Provide the (x, y) coordinate of the cell's center where the given text is located.  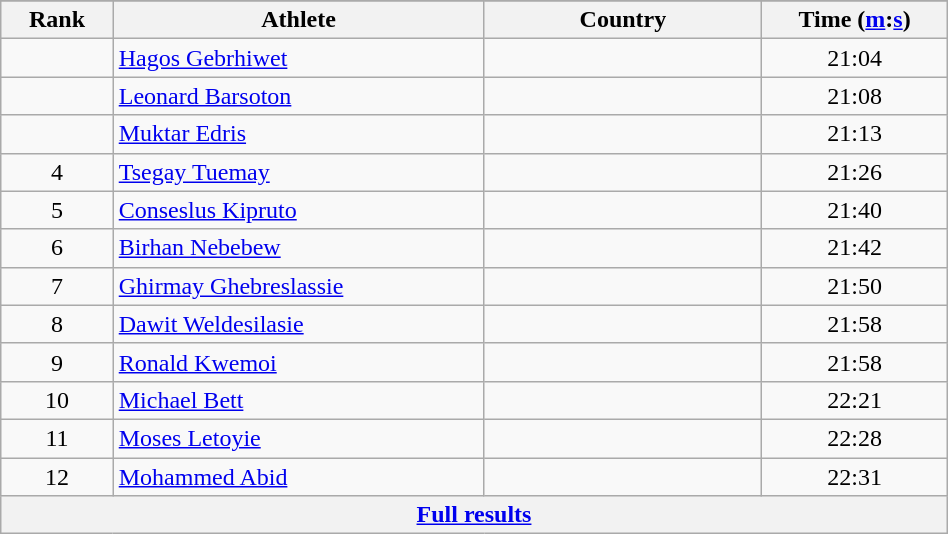
21:08 (854, 96)
21:26 (854, 172)
22:28 (854, 438)
6 (57, 248)
Athlete (298, 20)
Dawit Weldesilasie (298, 324)
Michael Bett (298, 400)
Conseslus Kipruto (298, 210)
21:04 (854, 58)
Mohammed Abid (298, 477)
Full results (474, 515)
Leonard Barsoton (298, 96)
11 (57, 438)
Birhan Nebebew (298, 248)
Ghirmay Ghebreslassie (298, 286)
4 (57, 172)
22:21 (854, 400)
12 (57, 477)
Rank (57, 20)
8 (57, 324)
10 (57, 400)
Muktar Edris (298, 134)
22:31 (854, 477)
21:50 (854, 286)
Hagos Gebrhiwet (298, 58)
Country (623, 20)
7 (57, 286)
5 (57, 210)
Time (m:s) (854, 20)
Ronald Kwemoi (298, 362)
Tsegay Tuemay (298, 172)
Moses Letoyie (298, 438)
21:42 (854, 248)
21:40 (854, 210)
21:13 (854, 134)
9 (57, 362)
